For the text-containing cell, return its midpoint in (x, y) coordinate format. 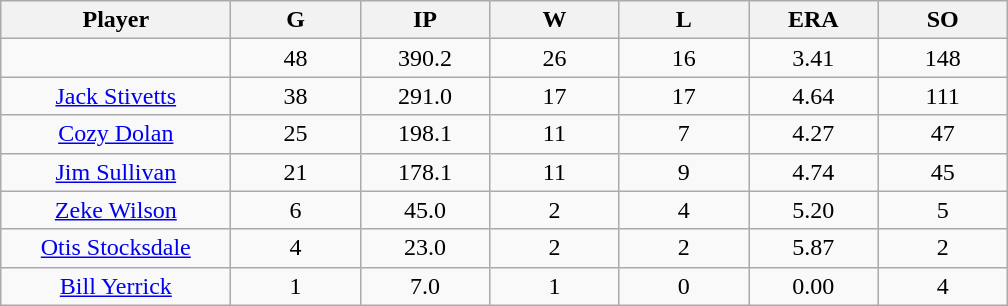
6 (296, 210)
23.0 (424, 248)
Bill Yerrick (116, 286)
4.74 (814, 172)
148 (942, 58)
4.64 (814, 96)
178.1 (424, 172)
Jim Sullivan (116, 172)
SO (942, 20)
5.87 (814, 248)
198.1 (424, 134)
45.0 (424, 210)
47 (942, 134)
21 (296, 172)
G (296, 20)
5 (942, 210)
9 (684, 172)
25 (296, 134)
16 (684, 58)
38 (296, 96)
Otis Stocksdale (116, 248)
26 (554, 58)
7.0 (424, 286)
Cozy Dolan (116, 134)
291.0 (424, 96)
45 (942, 172)
48 (296, 58)
Player (116, 20)
Zeke Wilson (116, 210)
IP (424, 20)
7 (684, 134)
3.41 (814, 58)
L (684, 20)
ERA (814, 20)
0.00 (814, 286)
390.2 (424, 58)
0 (684, 286)
4.27 (814, 134)
W (554, 20)
Jack Stivetts (116, 96)
5.20 (814, 210)
111 (942, 96)
